Scan for the cell matching the given text and deliver its [x, y] coordinate at center. 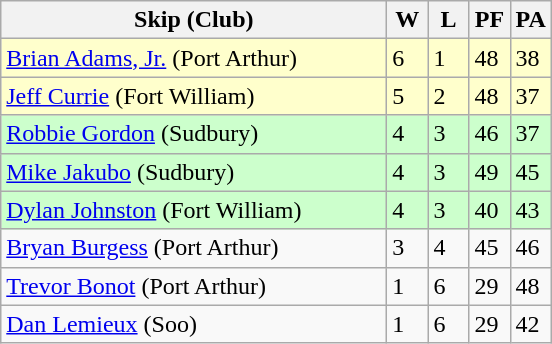
49 [490, 172]
PA [530, 20]
L [448, 20]
W [408, 20]
Skip (Club) [194, 20]
40 [490, 210]
Bryan Burgess (Port Arthur) [194, 248]
PF [490, 20]
Mike Jakubo (Sudbury) [194, 172]
Brian Adams, Jr. (Port Arthur) [194, 58]
2 [448, 96]
5 [408, 96]
43 [530, 210]
Jeff Currie (Fort William) [194, 96]
Dylan Johnston (Fort William) [194, 210]
Robbie Gordon (Sudbury) [194, 134]
42 [530, 324]
38 [530, 58]
Dan Lemieux (Soo) [194, 324]
Trevor Bonot (Port Arthur) [194, 286]
